Scan for the cell matching the given text and deliver its [x, y] coordinate at center. 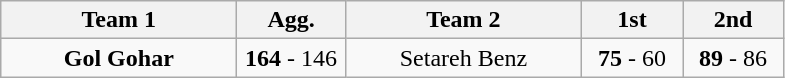
Team 2 [463, 20]
1st [632, 20]
Team 1 [119, 20]
89 - 86 [732, 58]
Agg. [292, 20]
Gol Gohar [119, 58]
164 - 146 [292, 58]
Setareh Benz [463, 58]
2nd [732, 20]
75 - 60 [632, 58]
